Output the [x, y] coordinate of the center of the cell containing the given text.  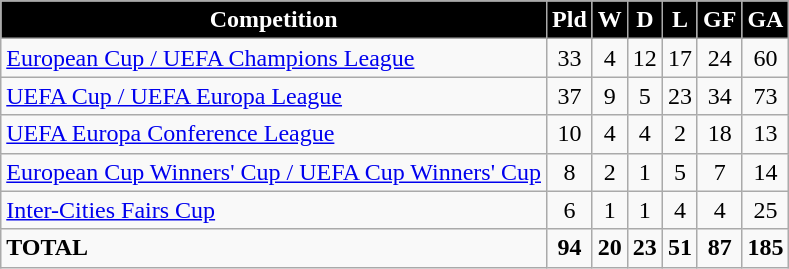
7 [719, 172]
87 [719, 248]
18 [719, 134]
Pld [570, 20]
L [680, 20]
European Cup Winners' Cup / UEFA Cup Winners' Cup [274, 172]
73 [766, 96]
9 [610, 96]
UEFA Europa Conference League [274, 134]
Competition [274, 20]
51 [680, 248]
14 [766, 172]
24 [719, 58]
8 [570, 172]
33 [570, 58]
GA [766, 20]
D [644, 20]
W [610, 20]
20 [610, 248]
10 [570, 134]
13 [766, 134]
34 [719, 96]
12 [644, 58]
GF [719, 20]
Inter-Cities Fairs Cup [274, 210]
TOTAL [274, 248]
37 [570, 96]
60 [766, 58]
17 [680, 58]
UEFA Cup / UEFA Europa League [274, 96]
94 [570, 248]
European Cup / UEFA Champions League [274, 58]
185 [766, 248]
25 [766, 210]
6 [570, 210]
